Identify which cell holds the provided text, then report its [X, Y] central coordinate. 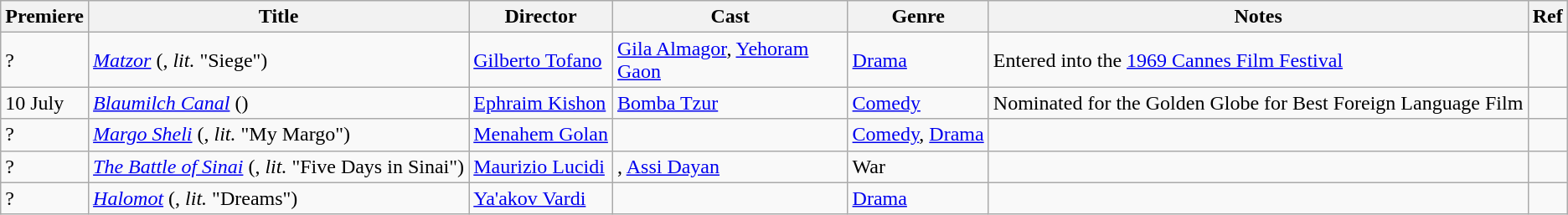
Gilberto Tofano [541, 60]
Ref [1548, 17]
Entered into the 1969 Cannes Film Festival [1258, 60]
Margo Sheli (, lit. "My Margo") [279, 135]
Nominated for the Golden Globe for Best Foreign Language Film [1258, 103]
Notes [1258, 17]
Ephraim Kishon [541, 103]
, Assi Dayan [730, 166]
Gila Almagor, Yehoram Gaon [730, 60]
Maurizio Lucidi [541, 166]
Halomot (, lit. "Dreams") [279, 198]
10 July [45, 103]
Cast [730, 17]
Ya'akov Vardi [541, 198]
Genre [918, 17]
Director [541, 17]
Matzor (, lit. "Siege") [279, 60]
War [918, 166]
Blaumilch Canal () [279, 103]
Bomba Tzur [730, 103]
Premiere [45, 17]
Title [279, 17]
Comedy [918, 103]
The Battle of Sinai (, lit. "Five Days in Sinai") [279, 166]
Menahem Golan [541, 135]
Comedy, Drama [918, 135]
